Output the (x, y) coordinate of the center of the cell containing the given text.  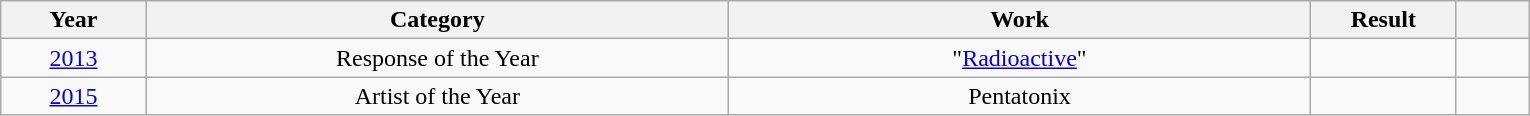
Category (437, 20)
Response of the Year (437, 58)
2013 (74, 58)
Artist of the Year (437, 96)
Pentatonix (1019, 96)
2015 (74, 96)
Year (74, 20)
"Radioactive" (1019, 58)
Result (1384, 20)
Work (1019, 20)
